Detect which cell encompasses the target text, then output its (X, Y) center coordinate. 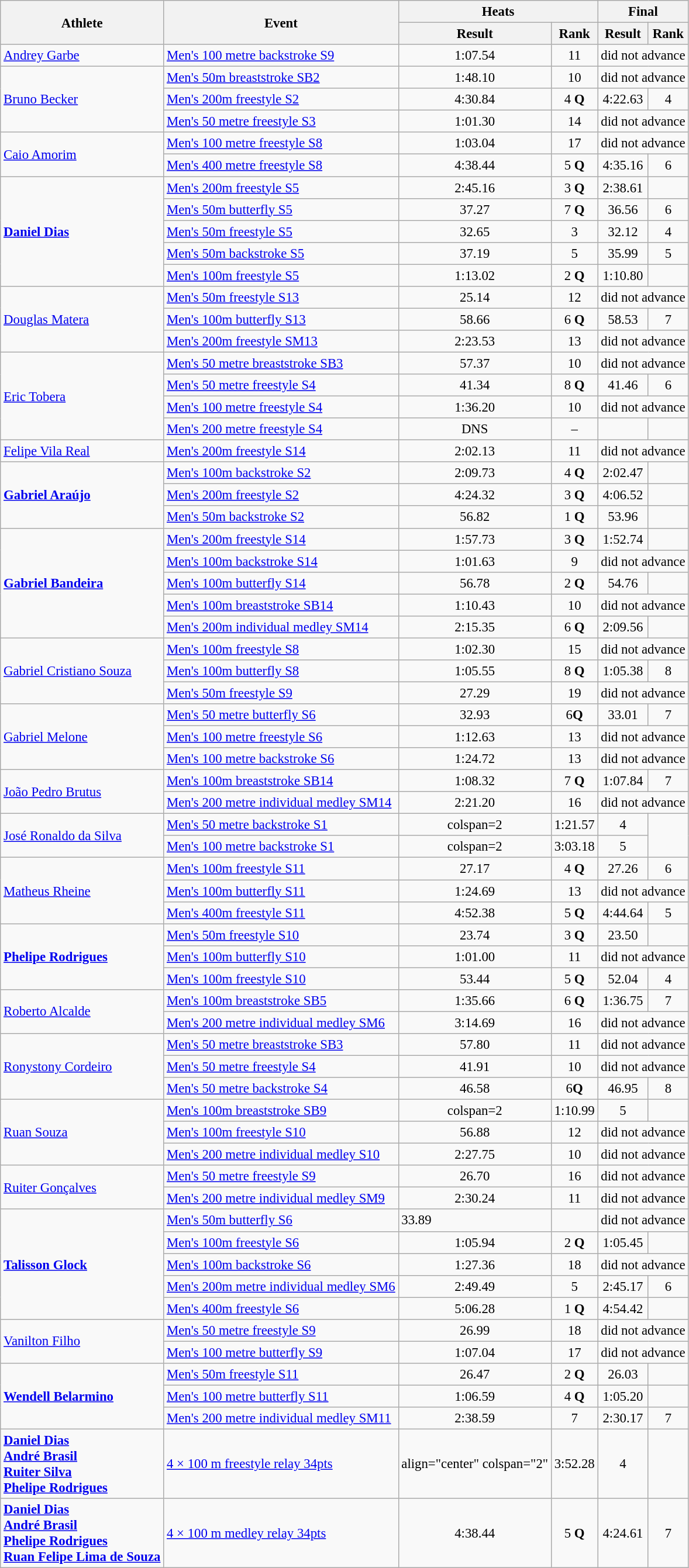
4:35.16 (623, 165)
Gabriel Cristiano Souza (82, 671)
Men's 200m freestyle SM13 (281, 341)
1:03.04 (475, 143)
2:09.56 (623, 627)
3:14.69 (475, 1023)
Men's 100 metre backstroke S1 (281, 847)
Heats (498, 12)
Men's 100m breaststroke SB9 (281, 1111)
4 × 100 m medley relay 34pts (281, 1533)
33.89 (475, 1221)
Men's 50m butterfly S6 (281, 1221)
Athlete (82, 22)
Men's 100 metre backstroke S6 (281, 759)
1:13.02 (475, 275)
1:10.80 (623, 275)
56.82 (475, 517)
1:10.99 (574, 1111)
Men's 200m freestyle S5 (281, 188)
Men's 100 metre butterfly S9 (281, 1352)
54.76 (623, 583)
Men's 100 metre freestyle S6 (281, 737)
Men's 50 metre butterfly S6 (281, 715)
32.12 (623, 232)
26.47 (475, 1374)
Men's 50 metre freestyle S3 (281, 122)
Daniel DiasAndré BrasilPhelipe RodriguesRuan Felipe Lima de Souza (82, 1533)
1:36.20 (475, 407)
2:02.47 (623, 473)
4:24.32 (475, 495)
5:06.28 (475, 1308)
56.88 (475, 1132)
Caio Amorim (82, 154)
1:05.94 (475, 1242)
Gabriel Melone (82, 737)
Final (643, 12)
Men's 100m butterfly S8 (281, 671)
33.01 (623, 715)
25.14 (475, 298)
23.74 (475, 935)
Ruan Souza (82, 1133)
Andrey Garbe (82, 56)
Men's 200 metre individual medley SM6 (281, 1023)
32.65 (475, 232)
Ronystony Cordeiro (82, 1066)
Men's 100m freestyle S8 (281, 649)
Men's 400 metre freestyle S8 (281, 165)
27.26 (623, 869)
Matheus Rheine (82, 891)
Men's 50m freestyle S5 (281, 232)
Men's 200 metre individual medley SM9 (281, 1199)
41.91 (475, 1066)
58.66 (475, 319)
2:09.73 (475, 473)
Talisson Glock (82, 1265)
37.19 (475, 253)
Men's 100m backstroke S2 (281, 473)
Men's 200 metre freestyle S4 (281, 429)
Men's 100m butterfly S14 (281, 583)
37.27 (475, 209)
2:38.59 (475, 1418)
2:30.24 (475, 1199)
1:01.63 (475, 561)
Phelipe Rodrigues (82, 956)
1:48.10 (475, 78)
1:07.04 (475, 1352)
57.37 (475, 363)
53.96 (623, 517)
2:21.20 (475, 803)
2:23.53 (475, 341)
2:30.17 (623, 1418)
Gabriel Araújo (82, 495)
4:54.42 (623, 1308)
José Ronaldo da Silva (82, 836)
Men's 50m breaststroke SB2 (281, 78)
Men's 100m freestyle S6 (281, 1242)
Men's 100m backstroke S6 (281, 1265)
4:52.38 (475, 913)
2:45.17 (623, 1286)
Men's 200 metre individual medley SM14 (281, 803)
1:24.69 (475, 891)
Eric Tobera (82, 396)
41.46 (623, 385)
Men's 100m freestyle S5 (281, 275)
58.53 (623, 319)
Men's 100m backstroke S14 (281, 561)
1:05.45 (623, 1242)
1:24.72 (475, 759)
1:57.73 (475, 539)
26.70 (475, 1176)
56.78 (475, 583)
35.99 (623, 253)
2:15.35 (475, 627)
4:24.61 (623, 1533)
Men's 50m freestyle S11 (281, 1374)
Roberto Alcalde (82, 1011)
46.58 (475, 1089)
2:02.13 (475, 451)
3:52.28 (574, 1464)
4:06.52 (623, 495)
53.44 (475, 979)
Men's 400m freestyle S6 (281, 1308)
26.03 (623, 1374)
Vanilton Filho (82, 1341)
Men's 200m metre individual medley SM6 (281, 1286)
1:05.38 (623, 671)
Men's 50 metre backstroke S4 (281, 1089)
Gabriel Bandeira (82, 583)
1:10.43 (475, 605)
Men's 100m butterfly S11 (281, 891)
46.95 (623, 1089)
3:03.18 (574, 847)
14 (574, 122)
2:38.61 (623, 188)
Men's 100 metre butterfly S11 (281, 1396)
Felipe Vila Real (82, 451)
Men's 100m butterfly S13 (281, 319)
1:52.74 (623, 539)
52.04 (623, 979)
4:30.84 (475, 99)
João Pedro Brutus (82, 792)
1:21.57 (574, 825)
DNS (475, 429)
4 × 100 m freestyle relay 34pts (281, 1464)
2:49.49 (475, 1286)
1:36.75 (623, 1001)
Daniel Dias (82, 232)
1:35.66 (475, 1001)
27.17 (475, 869)
4:44.64 (623, 913)
Men's 400m freestyle S11 (281, 913)
Men's 100m freestyle S11 (281, 869)
36.56 (623, 209)
1:27.36 (475, 1265)
1:08.32 (475, 781)
1:05.55 (475, 671)
align="center" colspan="2" (475, 1464)
19 (574, 693)
Men's 100m breaststroke SB5 (281, 1001)
Men's 50m freestyle S13 (281, 298)
57.80 (475, 1045)
Men's 100 metre freestyle S4 (281, 407)
Men's 100m butterfly S10 (281, 956)
2:27.75 (475, 1155)
4:22.63 (623, 99)
1:06.59 (475, 1396)
2:45.16 (475, 188)
23.50 (623, 935)
Men's 50m freestyle S10 (281, 935)
Wendell Belarmino (82, 1396)
Men's 200 metre individual medley S10 (281, 1155)
Men's 50m butterfly S5 (281, 209)
32.93 (475, 715)
Men's 50 metre backstroke S1 (281, 825)
1:07.54 (475, 56)
– (574, 429)
15 (574, 649)
26.99 (475, 1331)
Men's 200 metre individual medley SM11 (281, 1418)
1:05.20 (623, 1396)
Men's 100 metre backstroke S9 (281, 56)
Men's 50m backstroke S2 (281, 517)
Men's 50m backstroke S5 (281, 253)
3 (574, 232)
Douglas Matera (82, 319)
Men's 200m individual medley SM14 (281, 627)
Daniel DiasAndré BrasilRuiter SilvaPhelipe Rodrigues (82, 1464)
Men's 100 metre freestyle S8 (281, 143)
Bruno Becker (82, 99)
1:01.30 (475, 122)
27.29 (475, 693)
1:01.00 (475, 956)
Ruiter Gonçalves (82, 1187)
1:02.30 (475, 649)
1:12.63 (475, 737)
41.34 (475, 385)
9 (574, 561)
1:07.84 (623, 781)
Event (281, 22)
Men's 50m freestyle S9 (281, 693)
